Capture the cell that displays the provided text and extract its [x, y] central coordinate. 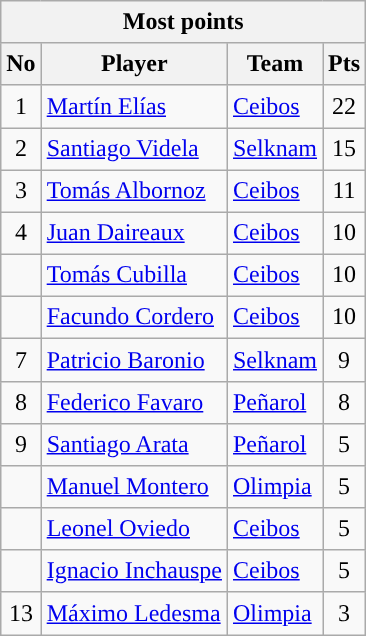
2 [21, 149]
Most points [184, 22]
Pts [344, 64]
Team [274, 64]
Ignacio Inchauspe [134, 571]
15 [344, 149]
Santiago Videla [134, 149]
1 [21, 106]
Patricio Baronio [134, 360]
Tomás Cubilla [134, 275]
Máximo Ledesma [134, 613]
No [21, 64]
Facundo Cordero [134, 318]
13 [21, 613]
4 [21, 233]
22 [344, 106]
Santiago Arata [134, 444]
Player [134, 64]
11 [344, 191]
Martín Elías [134, 106]
Leonel Oviedo [134, 529]
Juan Daireaux [134, 233]
Manuel Montero [134, 487]
Tomás Albornoz [134, 191]
Federico Favaro [134, 402]
7 [21, 360]
